Scan for the cell matching the given text and deliver its (X, Y) coordinate at center. 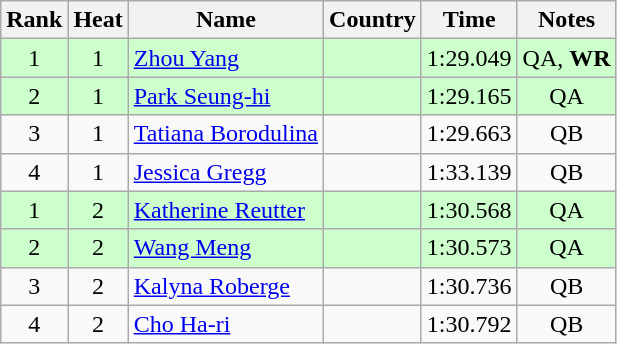
Rank (34, 20)
Park Seung-hi (226, 96)
1:29.165 (469, 96)
Katherine Reutter (226, 210)
Heat (98, 20)
Jessica Gregg (226, 172)
Notes (566, 20)
Country (373, 20)
1:30.573 (469, 248)
Tatiana Borodulina (226, 134)
Time (469, 20)
Cho Ha-ri (226, 324)
1:29.049 (469, 58)
Zhou Yang (226, 58)
1:29.663 (469, 134)
Kalyna Roberge (226, 286)
1:30.792 (469, 324)
Name (226, 20)
1:30.568 (469, 210)
Wang Meng (226, 248)
QA, WR (566, 58)
1:33.139 (469, 172)
1:30.736 (469, 286)
